Scan for the cell matching the given text and deliver its [X, Y] coordinate at center. 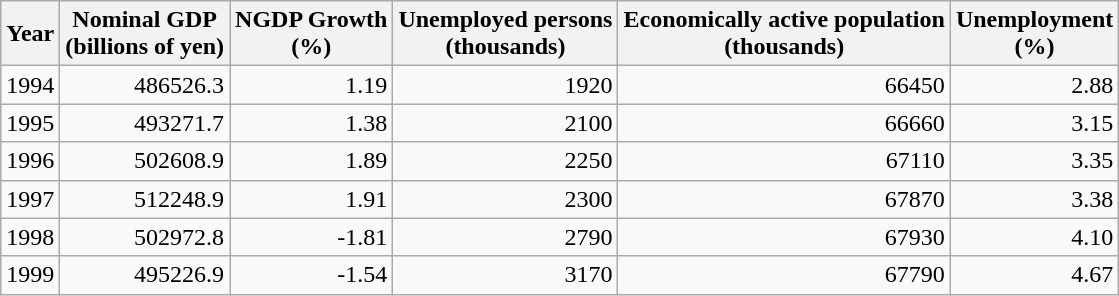
512248.9 [145, 199]
1994 [30, 85]
67870 [784, 199]
-1.81 [312, 237]
1997 [30, 199]
1.91 [312, 199]
Year [30, 34]
4.67 [1034, 275]
66660 [784, 123]
3.38 [1034, 199]
NGDP Growth (%) [312, 34]
495226.9 [145, 275]
493271.7 [145, 123]
Nominal GDP (billions of yen) [145, 34]
486526.3 [145, 85]
67110 [784, 161]
Unemployed persons (thousands) [506, 34]
67930 [784, 237]
1999 [30, 275]
67790 [784, 275]
2300 [506, 199]
2.88 [1034, 85]
66450 [784, 85]
2790 [506, 237]
Economically active population (thousands) [784, 34]
1996 [30, 161]
1998 [30, 237]
502608.9 [145, 161]
1.19 [312, 85]
502972.8 [145, 237]
1.89 [312, 161]
2250 [506, 161]
Unemployment (%) [1034, 34]
4.10 [1034, 237]
-1.54 [312, 275]
1920 [506, 85]
3170 [506, 275]
2100 [506, 123]
3.35 [1034, 161]
1995 [30, 123]
1.38 [312, 123]
3.15 [1034, 123]
